Locate the cell with the specified text and output its [X, Y] center coordinate. 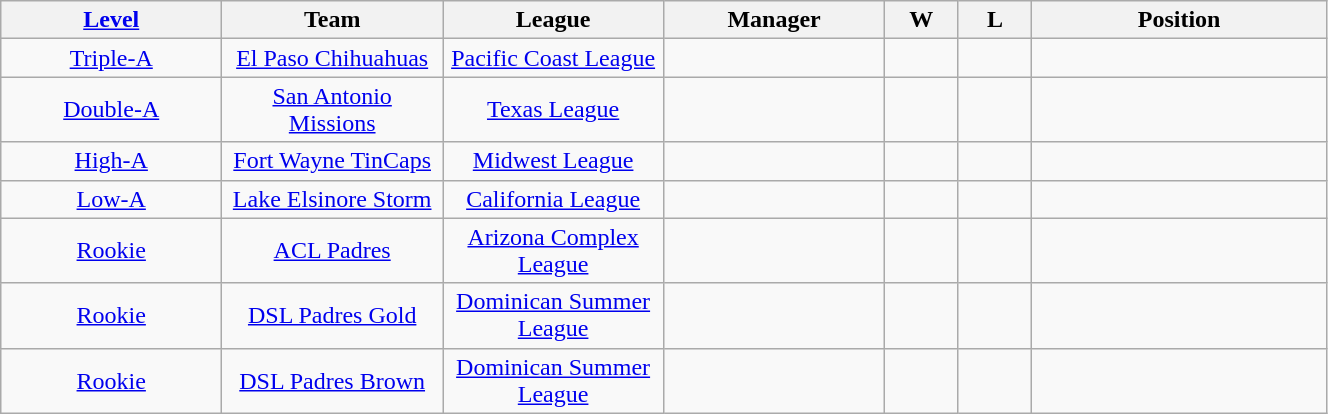
San Antonio Missions [332, 110]
Manager [774, 20]
Fort Wayne TinCaps [332, 161]
W [922, 20]
Texas League [554, 110]
Midwest League [554, 161]
Team [332, 20]
California League [554, 199]
Lake Elsinore Storm [332, 199]
League [554, 20]
DSL Padres Gold [332, 316]
Triple-A [112, 58]
High-A [112, 161]
Double-A [112, 110]
Level [112, 20]
ACL Padres [332, 250]
El Paso Chihuahuas [332, 58]
Position [1180, 20]
DSL Padres Brown [332, 380]
L [995, 20]
Pacific Coast League [554, 58]
Low-A [112, 199]
Arizona Complex League [554, 250]
